Scan for the cell matching the given text and deliver its (X, Y) coordinate at center. 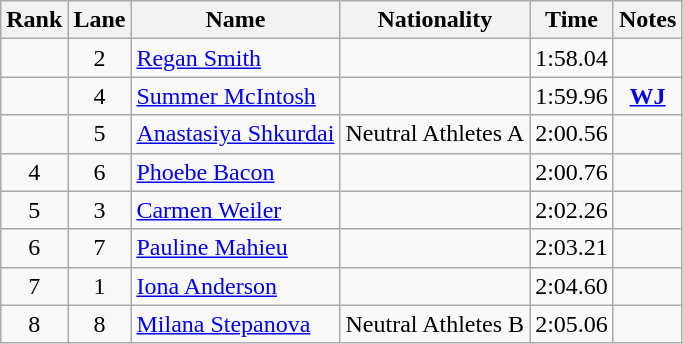
Milana Stepanova (236, 324)
Time (572, 20)
Name (236, 20)
2:03.21 (572, 248)
Lane (100, 20)
2 (100, 58)
Carmen Weiler (236, 210)
Regan Smith (236, 58)
Summer McIntosh (236, 96)
Rank (34, 20)
3 (100, 210)
2:05.06 (572, 324)
2:00.56 (572, 134)
1:58.04 (572, 58)
2:02.26 (572, 210)
2:00.76 (572, 172)
1 (100, 286)
Iona Anderson (236, 286)
Neutral Athletes B (435, 324)
2:04.60 (572, 286)
Phoebe Bacon (236, 172)
Pauline Mahieu (236, 248)
1:59.96 (572, 96)
Nationality (435, 20)
Notes (647, 20)
WJ (647, 96)
Anastasiya Shkurdai (236, 134)
Neutral Athletes A (435, 134)
